Extract the (x, y) coordinate from the center of the cell holding the provided text.  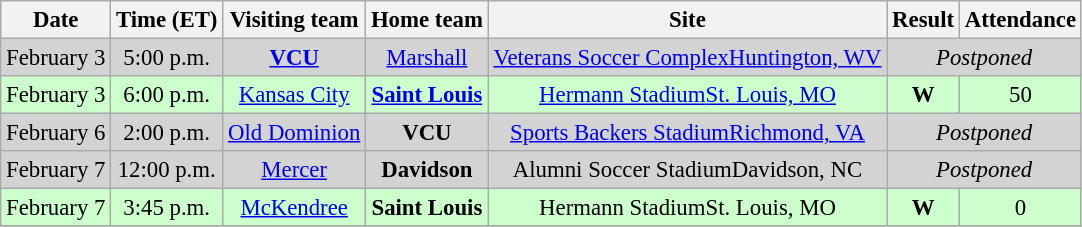
Marshall (428, 58)
McKendree (294, 208)
Alumni Soccer StadiumDavidson, NC (688, 170)
Date (56, 20)
Time (ET) (167, 20)
Site (688, 20)
Mercer (294, 170)
6:00 p.m. (167, 95)
50 (1020, 95)
Result (924, 20)
12:00 p.m. (167, 170)
Veterans Soccer ComplexHuntington, WV (688, 58)
February 6 (56, 133)
Home team (428, 20)
Old Dominion (294, 133)
3:45 p.m. (167, 208)
Attendance (1020, 20)
2:00 p.m. (167, 133)
Kansas City (294, 95)
0 (1020, 208)
Davidson (428, 170)
5:00 p.m. (167, 58)
Visiting team (294, 20)
Sports Backers StadiumRichmond, VA (688, 133)
